Return the (X, Y) coordinate for the center point of the cell that contains the specified text.  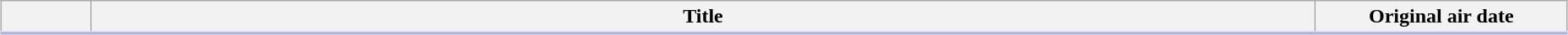
Title (703, 17)
Original air date (1441, 17)
